Locate the cell with the specified text and output its [x, y] center coordinate. 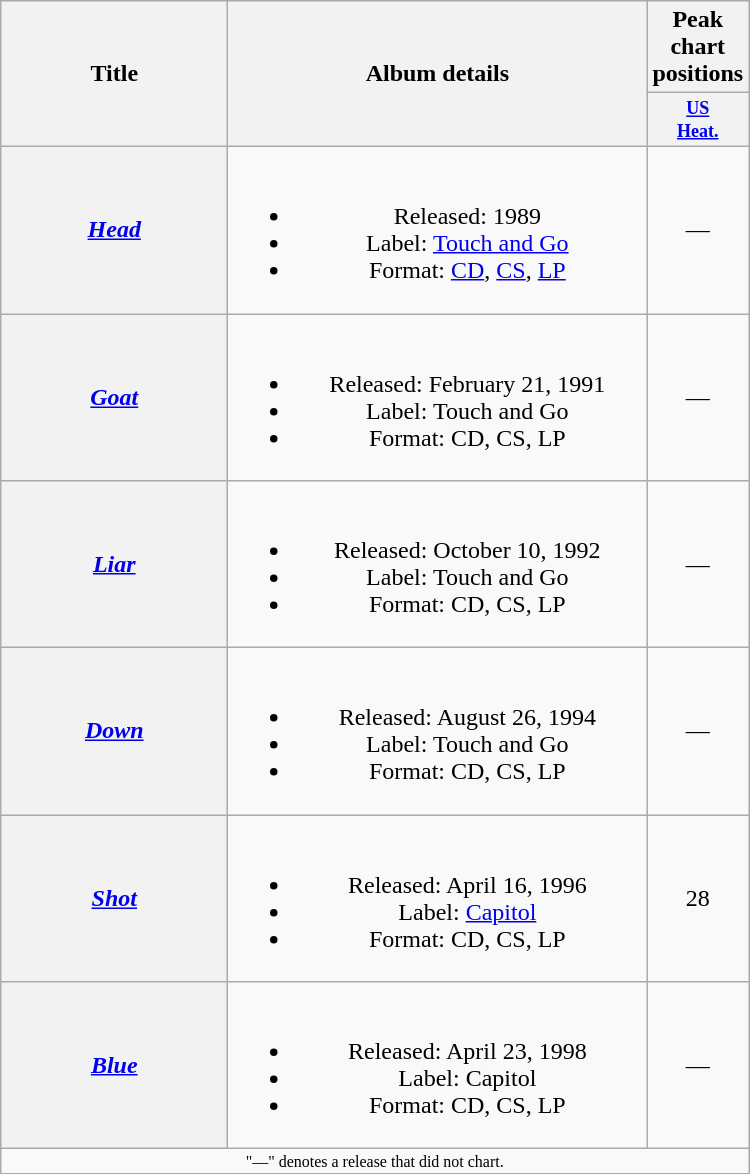
Liar [114, 564]
Head [114, 230]
Released: 1989Label: Touch and GoFormat: CD, CS, LP [438, 230]
Blue [114, 1066]
Released: February 21, 1991Label: Touch and GoFormat: CD, CS, LP [438, 398]
"—" denotes a release that did not chart. [375, 1161]
Released: April 23, 1998Label: CapitolFormat: CD, CS, LP [438, 1066]
Shot [114, 898]
Peak chart positions [698, 47]
Goat [114, 398]
Album details [438, 74]
Down [114, 732]
Released: August 26, 1994Label: Touch and GoFormat: CD, CS, LP [438, 732]
Title [114, 74]
USHeat. [698, 120]
Released: April 16, 1996Label: CapitolFormat: CD, CS, LP [438, 898]
28 [698, 898]
Released: October 10, 1992Label: Touch and GoFormat: CD, CS, LP [438, 564]
